For the text-containing cell, return its midpoint in (X, Y) coordinate format. 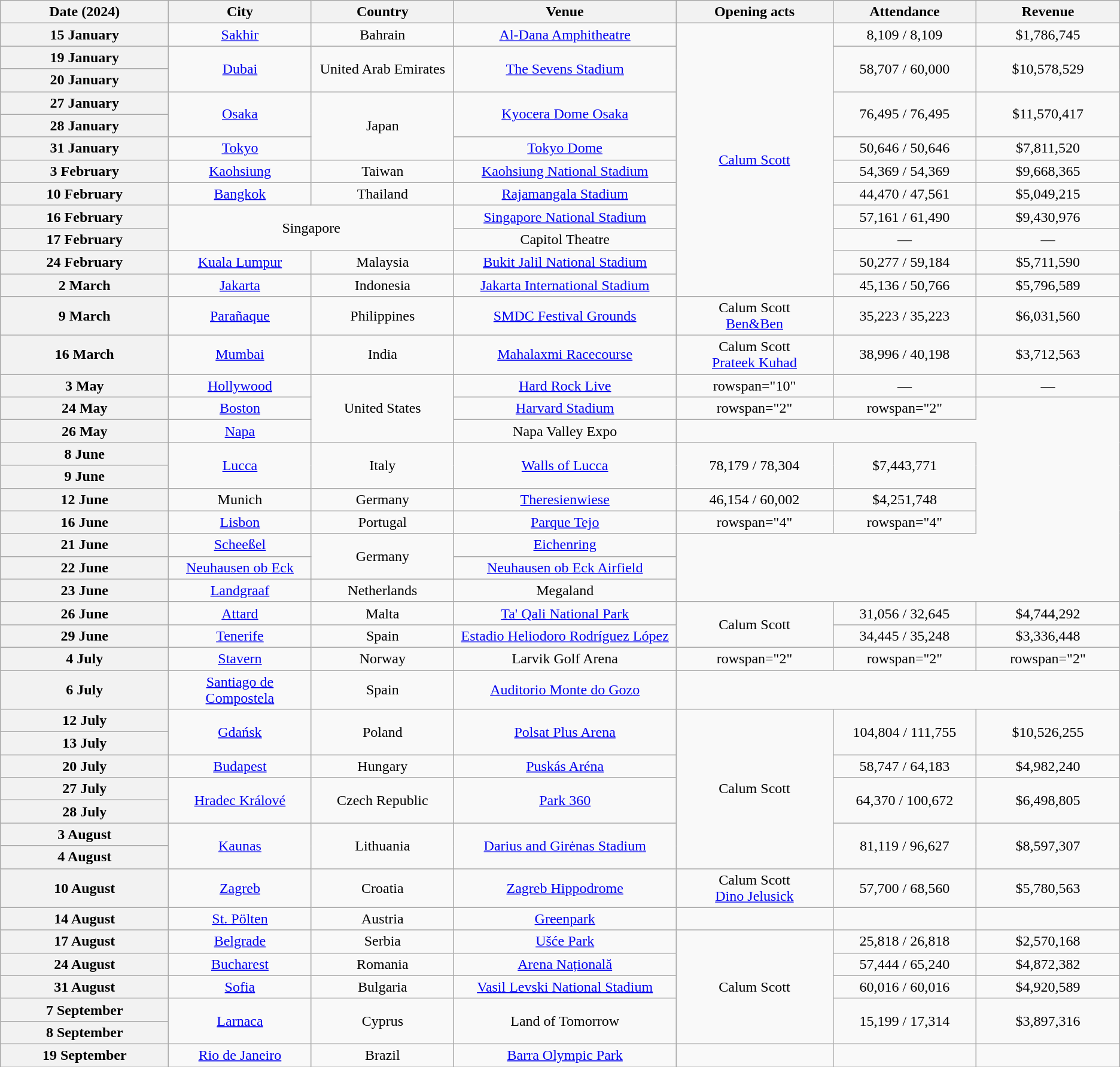
United States (382, 408)
$5,796,589 (1048, 285)
46,154 / 60,002 (754, 499)
Calum ScottPrateek Kuhad (754, 355)
Napa Valley Expo (565, 431)
Larvik Golf Arena (565, 659)
$1,786,745 (1048, 35)
58,707 / 60,000 (905, 69)
Scheeßel (240, 545)
Landgraaf (240, 590)
31 January (85, 148)
$5,711,590 (1048, 262)
57,700 / 68,560 (905, 888)
$4,920,589 (1048, 987)
104,804 / 111,755 (905, 732)
$11,570,417 (1048, 114)
Auditorio Monte do Gozo (565, 689)
Parañaque (240, 316)
78,179 / 78,304 (754, 465)
St. Pölten (240, 919)
23 June (85, 590)
Lithuania (382, 846)
38,996 / 40,198 (905, 355)
Eichenring (565, 545)
Revenue (1048, 12)
Austria (382, 919)
35,223 / 35,223 (905, 316)
Thailand (382, 194)
Attendance (905, 12)
Arena Națională (565, 964)
Parque Tejo (565, 522)
Kaunas (240, 846)
Serbia (382, 941)
19 January (85, 57)
Philippines (382, 316)
Venue (565, 12)
$3,897,316 (1048, 1021)
Al-Dana Amphitheatre (565, 35)
SMDC Festival Grounds (565, 316)
Santiago de Compostela (240, 689)
Bulgaria (382, 987)
2 March (85, 285)
12 July (85, 721)
$6,498,805 (1048, 800)
$9,430,976 (1048, 217)
India (382, 355)
27 July (85, 789)
Zagreb Hippodrome (565, 888)
12 June (85, 499)
$4,872,382 (1048, 964)
$5,780,563 (1048, 888)
Hollywood (240, 386)
Tenerife (240, 636)
Sakhir (240, 35)
Larnaca (240, 1021)
City (240, 12)
16 June (85, 522)
Park 360 (565, 800)
20 January (85, 80)
8 June (85, 454)
Lucca (240, 465)
57,444 / 65,240 (905, 964)
21 June (85, 545)
Tokyo Dome (565, 148)
Portugal (382, 522)
Vasil Levski National Stadium (565, 987)
Megaland (565, 590)
Neuhausen ob Eck Airfield (565, 568)
15 January (85, 35)
Dubai (240, 69)
$7,811,520 (1048, 148)
Singapore National Stadium (565, 217)
Bangkok (240, 194)
$2,570,168 (1048, 941)
Osaka (240, 114)
Gdańsk (240, 732)
8,109 / 8,109 (905, 35)
Theresienwiese (565, 499)
3 August (85, 834)
Belgrade (240, 941)
Napa (240, 431)
24 August (85, 964)
Country (382, 12)
76,495 / 76,495 (905, 114)
26 May (85, 431)
$4,982,240 (1048, 766)
Mumbai (240, 355)
64,370 / 100,672 (905, 800)
Estadio Heliodoro Rodríguez López (565, 636)
Hradec Králové (240, 800)
15,199 / 17,314 (905, 1021)
9 June (85, 477)
50,277 / 59,184 (905, 262)
31,056 / 32,645 (905, 613)
Stavern (240, 659)
26 June (85, 613)
10 August (85, 888)
20 July (85, 766)
10 February (85, 194)
31 August (85, 987)
Taiwan (382, 171)
United Arab Emirates (382, 69)
Bukit Jalil National Stadium (565, 262)
Munich (240, 499)
4 August (85, 857)
6 July (85, 689)
45,136 / 50,766 (905, 285)
28 January (85, 126)
Opening acts (754, 12)
8 September (85, 1032)
$4,251,748 (905, 499)
Singapore (311, 228)
9 March (85, 316)
Hungary (382, 766)
Tokyo (240, 148)
17 February (85, 239)
Kaohsiung (240, 171)
60,016 / 60,016 (905, 987)
Ušće Park (565, 941)
Indonesia (382, 285)
Lisbon (240, 522)
Sofia (240, 987)
Japan (382, 126)
Boston (240, 408)
Neuhausen ob Eck (240, 568)
Kaohsiung National Stadium (565, 171)
Zagreb (240, 888)
27 January (85, 103)
Calum ScottBen&Ben (754, 316)
Netherlands (382, 590)
Rio de Janeiro (240, 1055)
28 July (85, 812)
Italy (382, 465)
Jakarta International Stadium (565, 285)
Ta' Qali National Park (565, 613)
3 February (85, 171)
$10,526,255 (1048, 732)
7 September (85, 1010)
Poland (382, 732)
$10,578,529 (1048, 69)
17 August (85, 941)
$4,744,292 (1048, 613)
Attard (240, 613)
Barra Olympic Park (565, 1055)
Calum ScottDino Jelusick (754, 888)
$6,031,560 (1048, 316)
Croatia (382, 888)
Kuala Lumpur (240, 262)
Capitol Theatre (565, 239)
Rajamangala Stadium (565, 194)
54,369 / 54,369 (905, 171)
Czech Republic (382, 800)
Jakarta (240, 285)
4 July (85, 659)
Puskás Aréna (565, 766)
Romania (382, 964)
$3,712,563 (1048, 355)
58,747 / 64,183 (905, 766)
$5,049,215 (1048, 194)
Polsat Plus Arena (565, 732)
Cyprus (382, 1021)
rowspan="10" (754, 386)
16 March (85, 355)
19 September (85, 1055)
$3,336,448 (1048, 636)
Land of Tomorrow (565, 1021)
Harvard Stadium (565, 408)
3 May (85, 386)
Darius and Girėnas Stadium (565, 846)
57,161 / 61,490 (905, 217)
The Sevens Stadium (565, 69)
$8,597,307 (1048, 846)
Brazil (382, 1055)
Bucharest (240, 964)
Mahalaxmi Racecourse (565, 355)
14 August (85, 919)
Bahrain (382, 35)
25,818 / 26,818 (905, 941)
$9,668,365 (1048, 171)
Greenpark (565, 919)
81,119 / 96,627 (905, 846)
13 July (85, 743)
22 June (85, 568)
24 February (85, 262)
50,646 / 50,646 (905, 148)
Hard Rock Live (565, 386)
Budapest (240, 766)
Walls of Lucca (565, 465)
$7,443,771 (905, 465)
Norway (382, 659)
Date (2024) (85, 12)
24 May (85, 408)
Malta (382, 613)
44,470 / 47,561 (905, 194)
34,445 / 35,248 (905, 636)
29 June (85, 636)
Kyocera Dome Osaka (565, 114)
16 February (85, 217)
Malaysia (382, 262)
